Extract the (x, y) coordinate from the center of the cell holding the provided text.  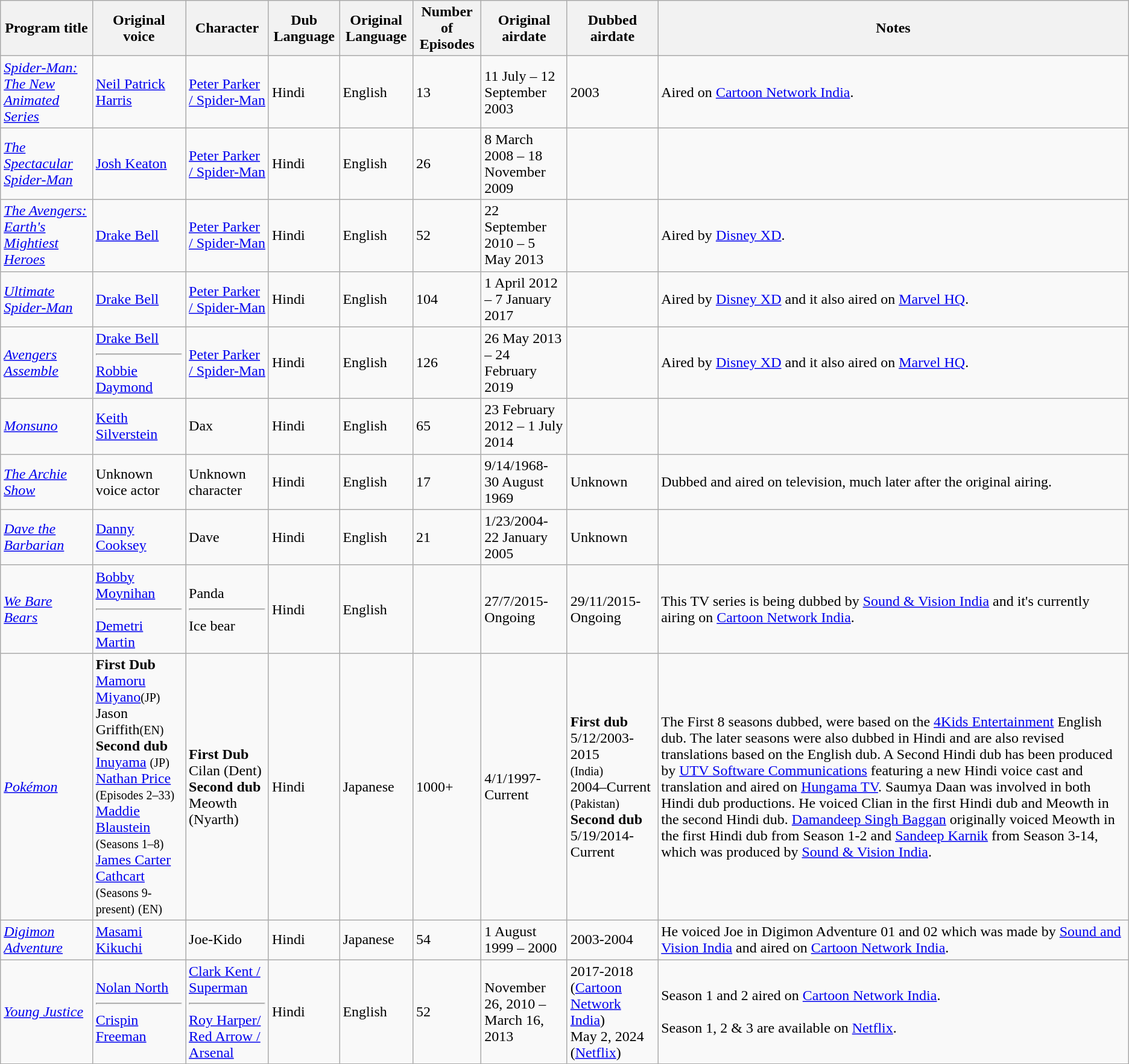
9/14/1968-30 August 1969 (524, 482)
Panda Ice bear (227, 609)
Digimon Adventure (46, 939)
Ultimate Spider-Man (46, 299)
Dubbed airdate (612, 28)
2017-2018 (Cartoon Network India)May 2, 2024 (Netflix) (612, 1012)
First dub 5/12/2003-2015(India)2004–Current(Pakistan) Second dub 5/19/2014-Current (612, 786)
Aired on Cartoon Network India. (894, 92)
2003-2004 (612, 939)
1 August 1999 – 2000 (524, 939)
This TV series is being dubbed by Sound & Vision India and it's currently airing on Cartoon Network India. (894, 609)
29/11/2015- Ongoing (612, 609)
Bobby Moynihan Demetri Martin (139, 609)
13 (446, 92)
Monsuno (46, 426)
104 (446, 299)
Drake BellRobbie Daymond (139, 363)
Season 1 and 2 aired on Cartoon Network India.Season 1, 2 & 3 are available on Netflix. (894, 1012)
4/1/1997-Current (524, 786)
Masami Kikuchi (139, 939)
2003 (612, 92)
11 July – 12 September 2003 (524, 92)
Original voice (139, 28)
Danny Cooksey (139, 537)
26 May 2013 – 24 February 2019 (524, 363)
21 (446, 537)
17 (446, 482)
Dub Language (304, 28)
22 September 2010 – 5 May 2013 (524, 235)
Unknown character (227, 482)
Spider-Man: The New Animated Series (46, 92)
Program title (46, 28)
Young Justice (46, 1012)
Dave (227, 537)
26 (446, 164)
65 (446, 426)
The Avengers: Earth's Mightiest Heroes (46, 235)
23 February 2012 – 1 July 2014 (524, 426)
1/23/2004-22 January 2005 (524, 537)
1000+ (446, 786)
Neil Patrick Harris (139, 92)
Avengers Assemble (46, 363)
Original airdate (524, 28)
Character (227, 28)
8 March 2008 – 18 November 2009 (524, 164)
54 (446, 939)
Dubbed and aired on television, much later after the original airing. (894, 482)
Keith Silverstein (139, 426)
126 (446, 363)
First DubCilan (Dent)Second dub Meowth (Nyarth) (227, 786)
Notes (894, 28)
The Spectacular Spider-Man (46, 164)
November 26, 2010 – March 16, 2013 (524, 1012)
27/7/2015- Ongoing (524, 609)
Dave the Barbarian (46, 537)
Aired by Disney XD. (894, 235)
We Bare Bears (46, 609)
1 April 2012 – 7 January 2017 (524, 299)
Unknown voice actor (139, 482)
Joe-Kido (227, 939)
Number of Episodes (446, 28)
Pokémon (46, 786)
Nolan NorthCrispin Freeman (139, 1012)
Clark Kent / SupermanRoy Harper/ Red Arrow / Arsenal (227, 1012)
The Archie Show (46, 482)
Original Language (376, 28)
He voiced Joe in Digimon Adventure 01 and 02 which was made by Sound and Vision India and aired on Cartoon Network India. (894, 939)
Josh Keaton (139, 164)
Dax (227, 426)
